Provide the [x, y] coordinate of the cell's center where the given text is located.  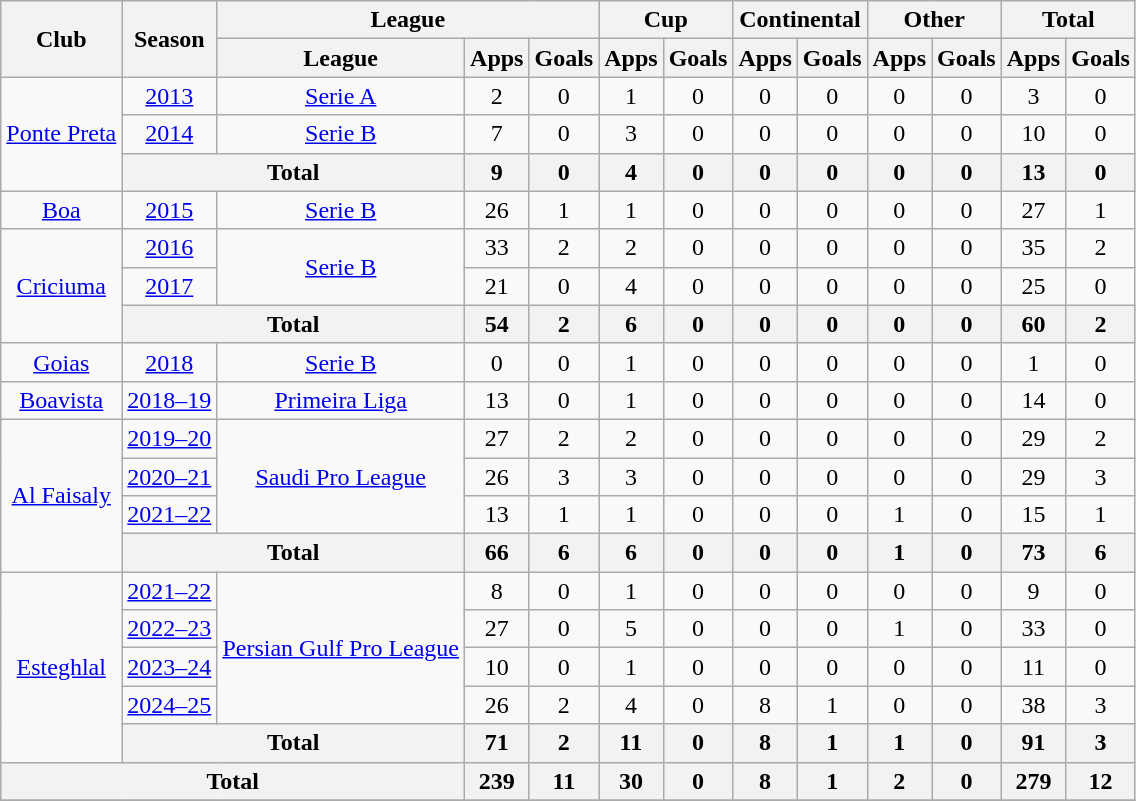
2023–24 [170, 667]
Criciuma [62, 286]
54 [497, 324]
Continental [800, 20]
Cup [666, 20]
Ponte Preta [62, 134]
239 [497, 781]
Al Faisaly [62, 495]
15 [1033, 515]
21 [497, 286]
60 [1033, 324]
2016 [170, 248]
2013 [170, 96]
2015 [170, 210]
66 [497, 553]
14 [1033, 400]
35 [1033, 248]
2017 [170, 286]
71 [497, 743]
Serie A [341, 96]
Persian Gulf Pro League [341, 648]
Goias [62, 362]
91 [1033, 743]
2024–25 [170, 705]
Esteghlal [62, 667]
2022–23 [170, 629]
Boa [62, 210]
30 [631, 781]
7 [497, 134]
2020–21 [170, 477]
5 [631, 629]
279 [1033, 781]
2014 [170, 134]
Boavista [62, 400]
Saudi Pro League [341, 476]
Primeira Liga [341, 400]
12 [1101, 781]
2019–20 [170, 438]
2018–19 [170, 400]
2018 [170, 362]
73 [1033, 553]
Other [934, 20]
Season [170, 39]
38 [1033, 705]
Club [62, 39]
25 [1033, 286]
